Scan for the cell matching the given text and deliver its [x, y] coordinate at center. 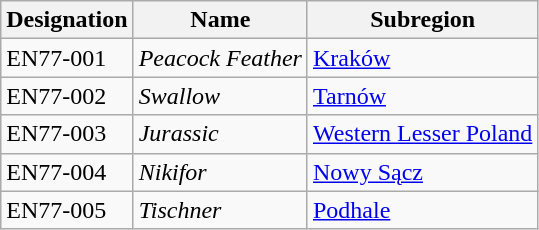
Nowy Sącz [422, 172]
Peacock Feather [220, 58]
Kraków [422, 58]
Podhale [422, 210]
Tarnów [422, 96]
EN77-001 [67, 58]
Swallow [220, 96]
EN77-005 [67, 210]
EN77-002 [67, 96]
Jurassic [220, 134]
Designation [67, 20]
Nikifor [220, 172]
Western Lesser Poland [422, 134]
EN77-003 [67, 134]
Tischner [220, 210]
Name [220, 20]
Subregion [422, 20]
EN77-004 [67, 172]
